Return (x, y) of the center of cell containing provided text 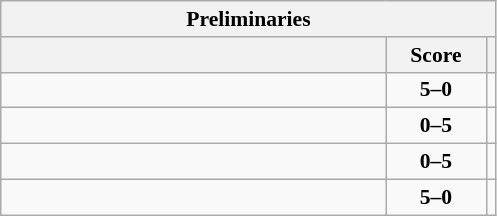
Score (436, 55)
Preliminaries (248, 19)
